Scan for the cell matching the given text and deliver its (X, Y) coordinate at center. 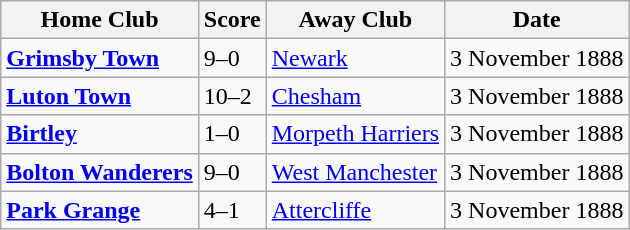
Newark (355, 58)
1–0 (232, 134)
Birtley (100, 134)
Bolton Wanderers (100, 172)
Grimsby Town (100, 58)
Away Club (355, 20)
10–2 (232, 96)
4–1 (232, 210)
Luton Town (100, 96)
Morpeth Harriers (355, 134)
Park Grange (100, 210)
Chesham (355, 96)
Home Club (100, 20)
West Manchester (355, 172)
Date (537, 20)
Score (232, 20)
Attercliffe (355, 210)
